Scan for the cell matching the given text and deliver its (X, Y) coordinate at center. 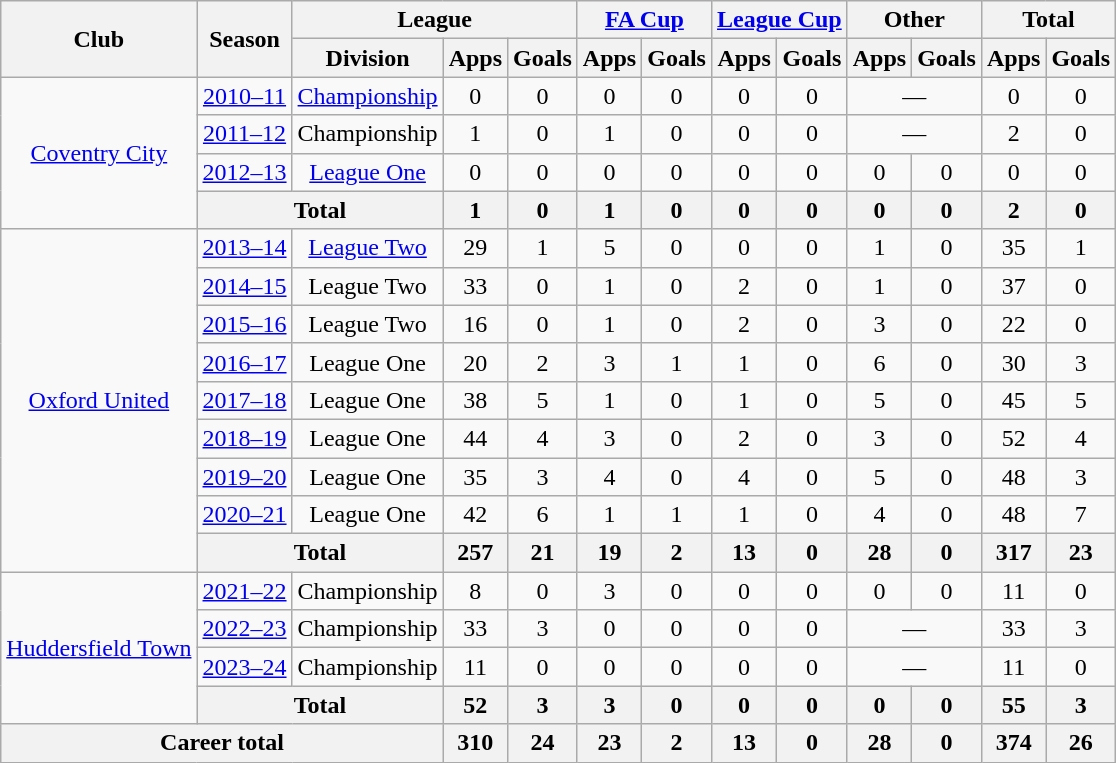
FA Cup (644, 20)
8 (475, 591)
38 (475, 400)
26 (1081, 743)
Club (99, 39)
2014–15 (244, 286)
2019–20 (244, 477)
2017–18 (244, 400)
42 (475, 515)
Other (914, 20)
2021–22 (244, 591)
Season (244, 39)
7 (1081, 515)
19 (609, 553)
21 (543, 553)
20 (475, 362)
2018–19 (244, 438)
55 (1013, 705)
2010–11 (244, 96)
2023–24 (244, 667)
Coventry City (99, 153)
317 (1013, 553)
League (434, 20)
2015–16 (244, 324)
24 (543, 743)
29 (475, 248)
2011–12 (244, 134)
257 (475, 553)
League Cup (779, 20)
374 (1013, 743)
Huddersfield Town (99, 648)
37 (1013, 286)
2020–21 (244, 515)
2012–13 (244, 172)
30 (1013, 362)
Career total (222, 743)
16 (475, 324)
Oxford United (99, 400)
310 (475, 743)
44 (475, 438)
2022–23 (244, 629)
Division (368, 58)
2016–17 (244, 362)
22 (1013, 324)
45 (1013, 400)
2013–14 (244, 248)
